Scan for the cell matching the given text and deliver its [X, Y] coordinate at center. 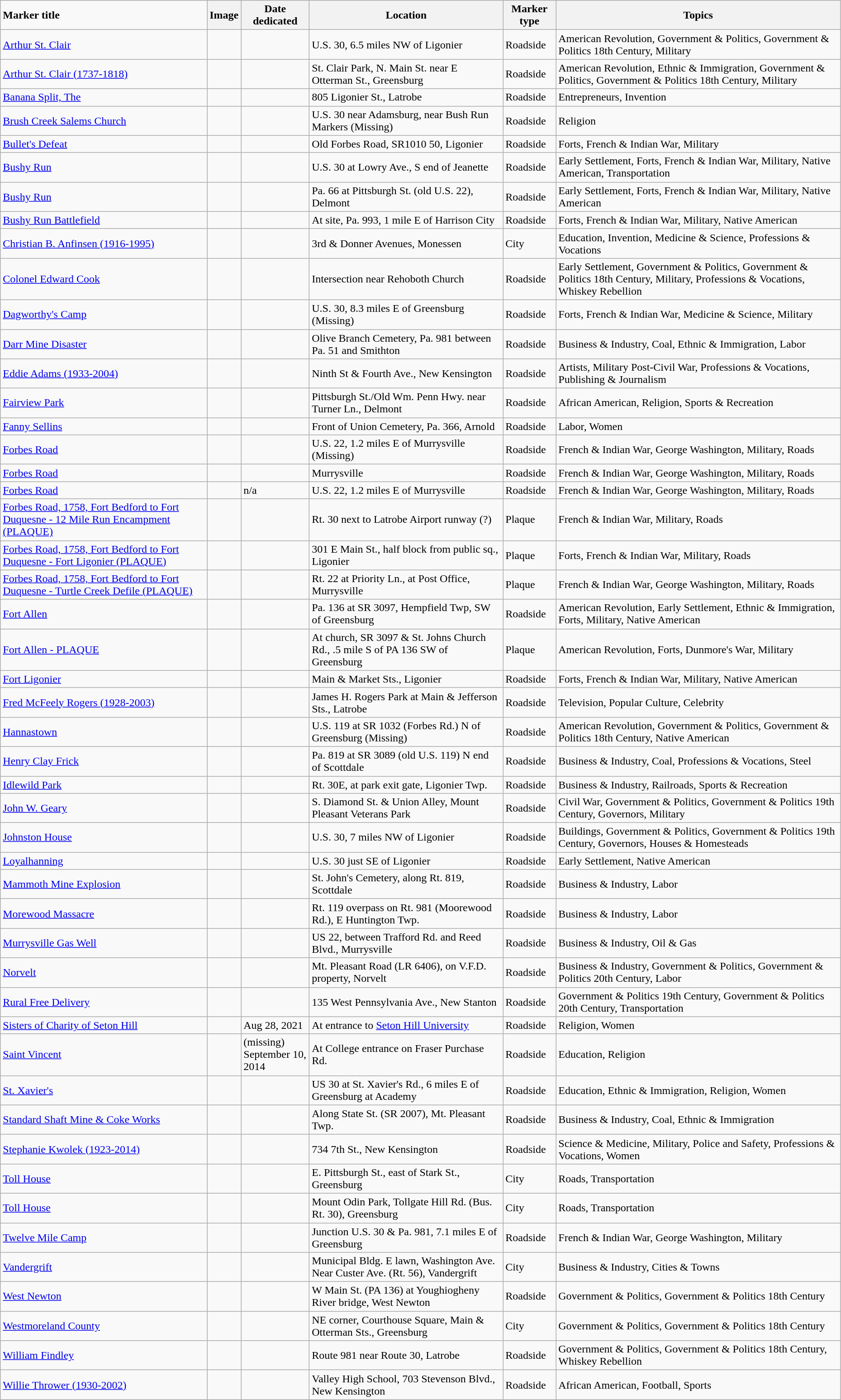
American Revolution, Early Settlement, Ethnic & Immigration, Forts, Military, Native American [698, 614]
Business & Industry, Coal, Ethnic & Immigration, Labor [698, 344]
Darr Mine Disaster [104, 344]
Murrysville [406, 473]
NE corner, Courthouse Square, Main & Otterman Sts., Greensburg [406, 1326]
Rural Free Delivery [104, 1002]
Marker type [529, 15]
Ninth St & Fourth Ave., New Kensington [406, 374]
U.S. 22, 1.2 miles E of Murrysville [406, 490]
At site, Pa. 993, 1 mile E of Harrison City [406, 220]
Morewood Massacre [104, 913]
Education, Invention, Medicine & Science, Professions & Vocations [698, 244]
James H. Rogers Park at Main & Jefferson Sts., Latrobe [406, 702]
Hannastown [104, 731]
Standard Shaft Mine & Coke Works [104, 1120]
Government & Politics, Government & Politics 18th Century, Whiskey Rebellion [698, 1355]
Forbes Road, 1758, Fort Bedford to Fort Duquesne - Turtle Creek Defile (PLAQUE) [104, 585]
Johnston House [104, 837]
French & Indian War, George Washington, Military [698, 1238]
US 30 at St. Xavier's Rd., 6 miles E of Greensburg at Academy [406, 1090]
Sisters of Charity of Seton Hill [104, 1025]
Business & Industry, Oil & Gas [698, 943]
Municipal Bldg. E lawn, Washington Ave. Near Custer Ave. (Rt. 56), Vandergrift [406, 1267]
Artists, Military Post-Civil War, Professions & Vocations, Publishing & Journalism [698, 374]
Education, Religion [698, 1055]
Fred McFeely Rogers (1928-2003) [104, 702]
Science & Medicine, Military, Police and Safety, Professions & Vocations, Women [698, 1149]
Valley High School, 703 Stevenson Blvd., New Kensington [406, 1385]
Forbes Road, 1758, Fort Bedford to Fort Duquesne - 12 Mile Run Encampment (PLAQUE) [104, 520]
St. Clair Park, N. Main St. near E Otterman St., Greensburg [406, 74]
E. Pittsburgh St., east of Stark St., Greensburg [406, 1179]
Education, Ethnic & Immigration, Religion, Women [698, 1090]
Labor, Women [698, 426]
Rt. 119 overpass on Rt. 981 (Moorewood Rd.), E Huntington Twp. [406, 913]
American Revolution, Government & Politics, Government & Politics 18th Century, Military [698, 44]
Aug 28, 2021 [275, 1025]
Television, Popular Culture, Celebrity [698, 702]
Early Settlement, Forts, French & Indian War, Military, Native American [698, 196]
Colonel Edward Cook [104, 279]
Fort Allen [104, 614]
Rt. 22 at Priority Ln., at Post Office, Murrysville [406, 585]
Fort Allen - PLAQUE [104, 650]
African American, Football, Sports [698, 1385]
Entrepreneurs, Invention [698, 97]
301 E Main St., half block from public sq., Ligonier [406, 555]
American Revolution, Government & Politics, Government & Politics 18th Century, Native American [698, 731]
Business & Industry, Government & Politics, Government & Politics 20th Century, Labor [698, 972]
U.S. 119 at SR 1032 (Forbes Rd.) N of Greensburg (Missing) [406, 731]
Early Settlement, Forts, French & Indian War, Military, Native American, Transportation [698, 167]
Pa. 819 at SR 3089 (old U.S. 119) N end of Scottdale [406, 761]
U.S. 30 at Lowry Ave., S end of Jeanette [406, 167]
Business & Industry, Cities & Towns [698, 1267]
US 22, between Trafford Rd. and Reed Blvd., Murrysville [406, 943]
Idlewild Park [104, 784]
Location [406, 15]
S. Diamond St. & Union Alley, Mount Pleasant Veterans Park [406, 808]
Intersection near Rehoboth Church [406, 279]
Stephanie Kwolek (1923-2014) [104, 1149]
Mount Odin Park, Tollgate Hill Rd. (Bus. Rt. 30), Greensburg [406, 1208]
West Newton [104, 1296]
Route 981 near Route 30, Latrobe [406, 1355]
At church, SR 3097 & St. Johns Church Rd., .5 mile S of PA 136 SW of Greensburg [406, 650]
Loyalhanning [104, 861]
Date dedicated [275, 15]
Bullet's Defeat [104, 144]
Forts, French & Indian War, Military [698, 144]
W Main St. (PA 136) at Youghiogheny River bridge, West Newton [406, 1296]
Banana Split, The [104, 97]
Main & Market Sts., Ligonier [406, 679]
Pittsburgh St./Old Wm. Penn Hwy. near Turner Ln., Delmont [406, 403]
John W. Geary [104, 808]
Murrysville Gas Well [104, 943]
Forts, French & Indian War, Military, Roads [698, 555]
Fanny Sellins [104, 426]
Twelve Mile Camp [104, 1238]
Civil War, Government & Politics, Government & Politics 19th Century, Governors, Military [698, 808]
Henry Clay Frick [104, 761]
Forts, French & Indian War, Medicine & Science, Military [698, 314]
Front of Union Cemetery, Pa. 366, Arnold [406, 426]
U.S. 30 near Adamsburg, near Bush Run Markers (Missing) [406, 120]
Business & Industry, Coal, Ethnic & Immigration [698, 1120]
U.S. 30, 6.5 miles NW of Ligonier [406, 44]
Along State St. (SR 2007), Mt. Pleasant Twp. [406, 1120]
Business & Industry, Coal, Professions & Vocations, Steel [698, 761]
U.S. 30, 8.3 miles E of Greensburg (Missing) [406, 314]
Early Settlement, Government & Politics, Government & Politics 18th Century, Military, Professions & Vocations, Whiskey Rebellion [698, 279]
Mammoth Mine Explosion [104, 884]
Early Settlement, Native American [698, 861]
Religion, Women [698, 1025]
Brush Creek Salems Church [104, 120]
Mt. Pleasant Road (LR 6406), on V.F.D. property, Norvelt [406, 972]
William Findley [104, 1355]
French & Indian War, Military, Roads [698, 520]
St. John's Cemetery, along Rt. 819, Scottdale [406, 884]
Bushy Run Battlefield [104, 220]
Eddie Adams (1933-2004) [104, 374]
Vandergrift [104, 1267]
Image [224, 15]
135 West Pennsylvania Ave., New Stanton [406, 1002]
n/a [275, 490]
3rd & Donner Avenues, Monessen [406, 244]
Fairview Park [104, 403]
U.S. 30, 7 miles NW of Ligonier [406, 837]
Willie Thrower (1930-2002) [104, 1385]
American Revolution, Forts, Dunmore's War, Military [698, 650]
Arthur St. Clair (1737-1818) [104, 74]
Rt. 30 next to Latrobe Airport runway (?) [406, 520]
Marker title [104, 15]
American Revolution, Ethnic & Immigration, Government & Politics, Government & Politics 18th Century, Military [698, 74]
Saint Vincent [104, 1055]
St. Xavier's [104, 1090]
Government & Politics 19th Century, Government & Politics 20th Century, Transportation [698, 1002]
Junction U.S. 30 & Pa. 981, 7.1 miles E of Greensburg [406, 1238]
Arthur St. Clair [104, 44]
Fort Ligonier [104, 679]
Rt. 30E, at park exit gate, Ligonier Twp. [406, 784]
805 Ligonier St., Latrobe [406, 97]
(missing)September 10, 2014 [275, 1055]
734 7th St., New Kensington [406, 1149]
Topics [698, 15]
U.S. 22, 1.2 miles E of Murrysville (Missing) [406, 450]
At College entrance on Fraser Purchase Rd. [406, 1055]
Olive Branch Cemetery, Pa. 981 between Pa. 51 and Smithton [406, 344]
Dagworthy's Camp [104, 314]
Pa. 66 at Pittsburgh St. (old U.S. 22), Delmont [406, 196]
Buildings, Government & Politics, Government & Politics 19th Century, Governors, Houses & Homesteads [698, 837]
Norvelt [104, 972]
U.S. 30 just SE of Ligonier [406, 861]
Business & Industry, Railroads, Sports & Recreation [698, 784]
At entrance to Seton Hill University [406, 1025]
Forbes Road, 1758, Fort Bedford to Fort Duquesne - Fort Ligonier (PLAQUE) [104, 555]
Old Forbes Road, SR1010 50, Ligonier [406, 144]
African American, Religion, Sports & Recreation [698, 403]
Westmoreland County [104, 1326]
Religion [698, 120]
Christian B. Anfinsen (1916-1995) [104, 244]
Pa. 136 at SR 3097, Hempfield Twp, SW of Greensburg [406, 614]
